Extract the (X, Y) coordinate from the center of the cell holding the provided text.  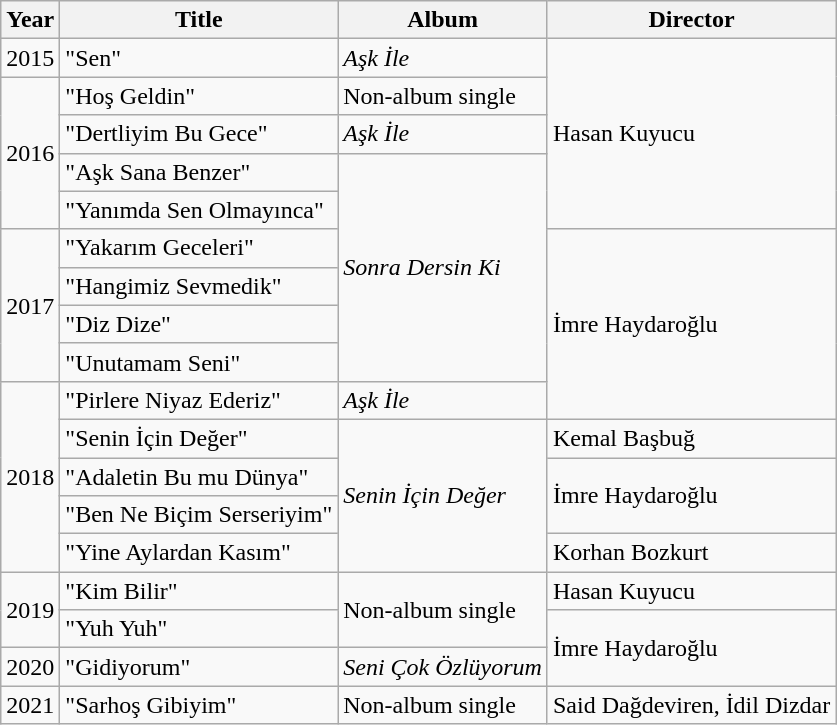
Album (443, 20)
2019 (30, 610)
Kemal Başbuğ (691, 438)
"Yakarım Geceleri" (199, 248)
"Senin İçin Değer" (199, 438)
Seni Çok Özlüyorum (443, 667)
"Aşk Sana Benzer" (199, 172)
"Ben Ne Biçim Serseriyim" (199, 515)
2017 (30, 305)
Sonra Dersin Ki (443, 267)
2015 (30, 58)
Senin İçin Değer (443, 495)
"Hangimiz Sevmedik" (199, 286)
Said Dağdeviren, İdil Dizdar (691, 705)
"Hoş Geldin" (199, 96)
2016 (30, 153)
Korhan Bozkurt (691, 553)
2020 (30, 667)
Director (691, 20)
"Yuh Yuh" (199, 629)
"Yanımda Sen Olmayınca" (199, 210)
"Diz Dize" (199, 324)
Year (30, 20)
"Kim Bilir" (199, 591)
"Adaletin Bu mu Dünya" (199, 477)
"Yine Aylardan Kasım" (199, 553)
"Sarhoş Gibiyim" (199, 705)
2018 (30, 476)
"Sen" (199, 58)
"Unutamam Seni" (199, 362)
"Pirlere Niyaz Ederiz" (199, 400)
"Dertliyim Bu Gece" (199, 134)
Title (199, 20)
2021 (30, 705)
"Gidiyorum" (199, 667)
